From the cell containing the given text, extract its center point as (X, Y) coordinate. 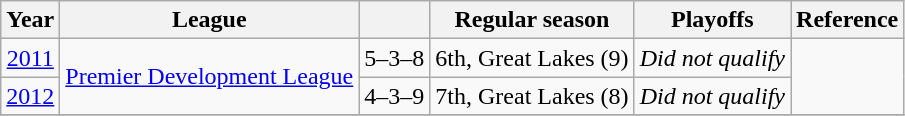
League (210, 20)
5–3–8 (394, 58)
2012 (30, 96)
Premier Development League (210, 77)
6th, Great Lakes (9) (532, 58)
Regular season (532, 20)
Year (30, 20)
2011 (30, 58)
7th, Great Lakes (8) (532, 96)
Playoffs (712, 20)
Reference (848, 20)
4–3–9 (394, 96)
